Return [x, y] of the center of cell containing provided text 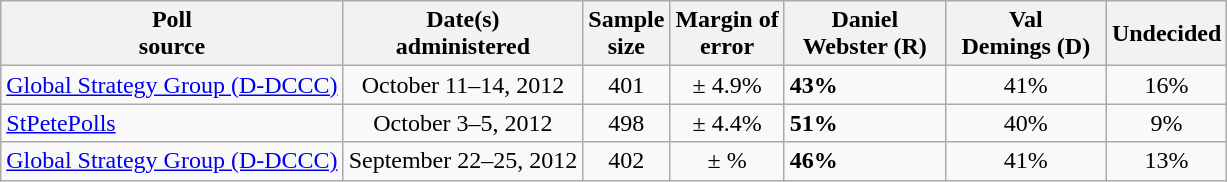
46% [864, 161]
Date(s)administered [463, 34]
September 22–25, 2012 [463, 161]
StPetePolls [172, 123]
16% [1166, 85]
13% [1166, 161]
Undecided [1166, 34]
October 11–14, 2012 [463, 85]
Samplesize [626, 34]
DanielWebster (R) [864, 34]
43% [864, 85]
9% [1166, 123]
± % [727, 161]
Pollsource [172, 34]
Margin oferror [727, 34]
October 3–5, 2012 [463, 123]
401 [626, 85]
40% [1026, 123]
402 [626, 161]
± 4.9% [727, 85]
± 4.4% [727, 123]
ValDemings (D) [1026, 34]
51% [864, 123]
498 [626, 123]
